Pinpoint the cell where the given text exists, returning its (x, y) midpoint coordinate. 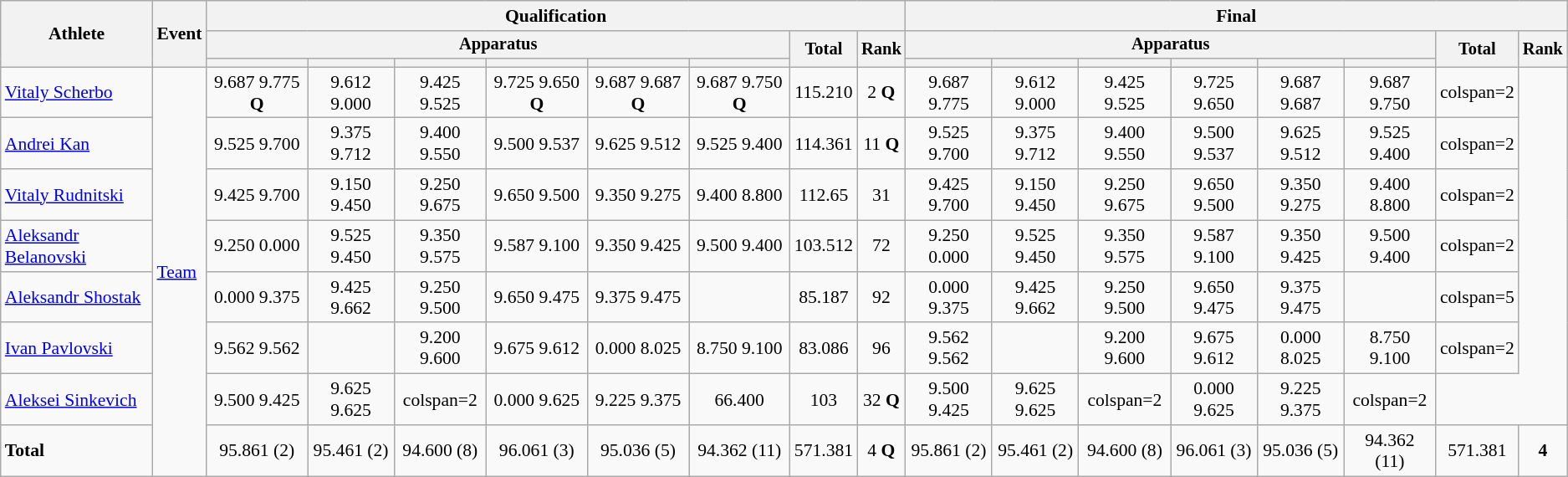
9.725 9.650 Q (537, 92)
72 (881, 246)
11 Q (881, 144)
114.361 (824, 144)
115.210 (824, 92)
112.65 (824, 194)
Vitaly Scherbo (77, 92)
83.086 (824, 348)
colspan=5 (1477, 298)
4 Q (881, 450)
96 (881, 348)
85.187 (824, 298)
Andrei Kan (77, 144)
Vitaly Rudnitski (77, 194)
9.687 9.687 (1300, 92)
Aleksandr Shostak (77, 298)
9.687 9.750 Q (739, 92)
4 (1543, 450)
9.687 9.775 (949, 92)
92 (881, 298)
9.725 9.650 (1214, 92)
Final (1236, 16)
Qualification (556, 16)
Aleksei Sinkevich (77, 400)
31 (881, 194)
9.687 9.687 Q (637, 92)
9.687 9.750 (1390, 92)
103.512 (824, 246)
32 Q (881, 400)
Aleksandr Belanovski (77, 246)
Athlete (77, 33)
66.400 (739, 400)
9.687 9.775 Q (258, 92)
2 Q (881, 92)
Team (179, 271)
Event (179, 33)
Ivan Pavlovski (77, 348)
103 (824, 400)
